From the cell containing the given text, extract its center point as (X, Y) coordinate. 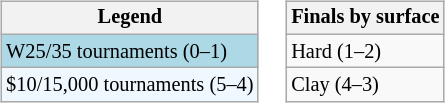
Hard (1–2) (365, 51)
$10/15,000 tournaments (5–4) (130, 85)
Clay (4–3) (365, 85)
W25/35 tournaments (0–1) (130, 51)
Legend (130, 18)
Finals by surface (365, 18)
